Find where the given text appears and provide that cell's center as [x, y] coordinate. 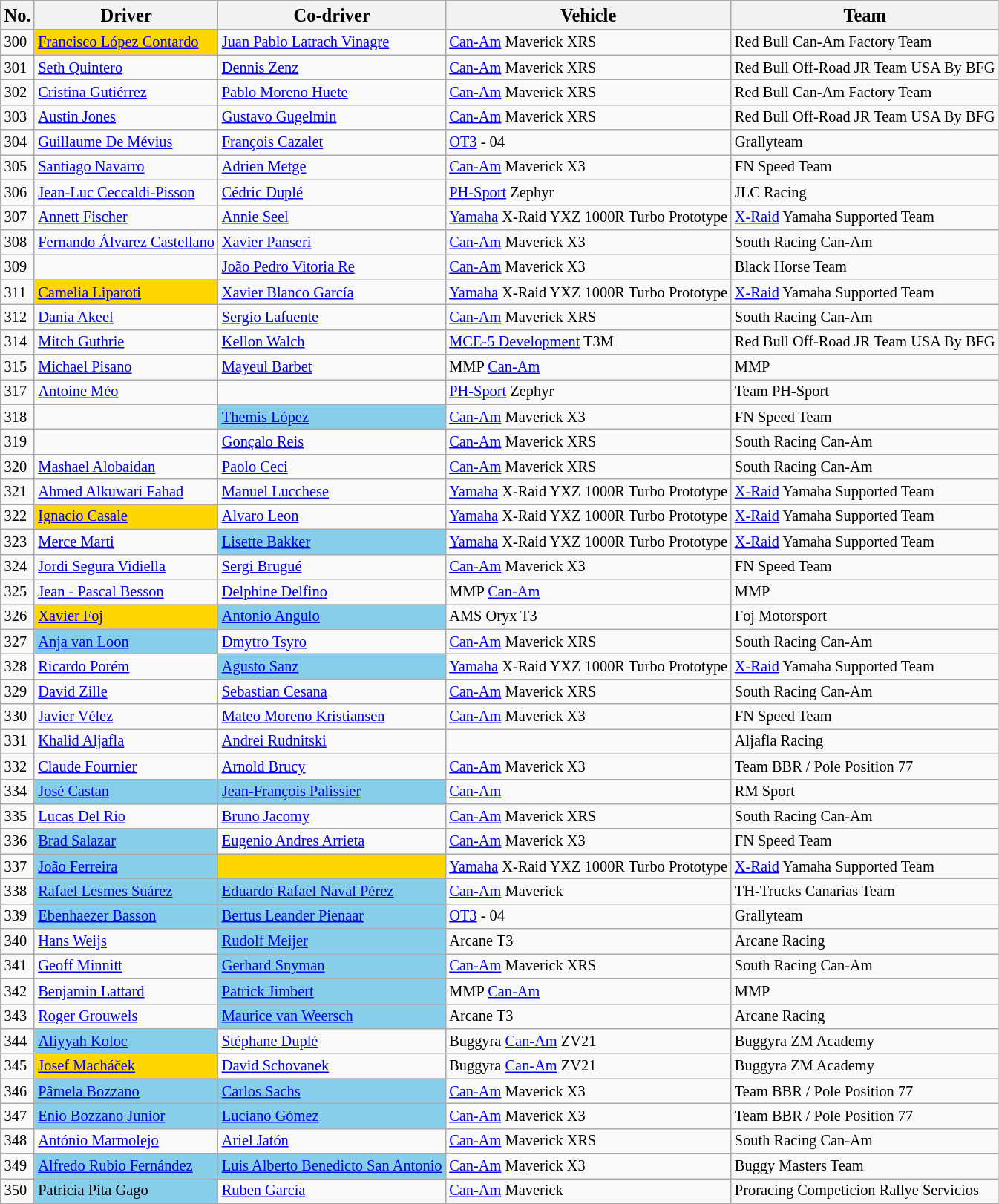
Javier Vélez [126, 717]
Francisco López Contardo [126, 42]
340 [18, 941]
327 [18, 642]
Cédric Duplé [332, 192]
350 [18, 1191]
Kellon Walch [332, 342]
Seth Quintero [126, 68]
345 [18, 1066]
No. [18, 15]
Xavier Panseri [332, 242]
David Zille [126, 691]
Merce Marti [126, 542]
334 [18, 792]
Guillaume De Mévius [126, 142]
Jean-François Palissier [332, 792]
341 [18, 966]
Alfredo Rubio Fernández [126, 1166]
339 [18, 916]
319 [18, 441]
Carlos Sachs [332, 1091]
305 [18, 167]
Ricardo Porém [126, 666]
348 [18, 1141]
Manuel Lucchese [332, 492]
Dania Akeel [126, 317]
Mitch Guthrie [126, 342]
Michael Pisano [126, 367]
Khalid Aljafla [126, 741]
335 [18, 816]
Sergio Lafuente [332, 317]
Bertus Leander Pienaar [332, 916]
344 [18, 1041]
Annie Seel [332, 217]
322 [18, 516]
Annett Fischer [126, 217]
Claude Fournier [126, 766]
318 [18, 417]
Antonio Angulo [332, 616]
Dmytro Tsyro [332, 642]
329 [18, 691]
Sergi Brugué [332, 567]
347 [18, 1116]
Xavier Blanco García [332, 292]
MCE-5 Development T3M [588, 342]
317 [18, 392]
Driver [126, 15]
338 [18, 891]
Foj Motorsport [865, 616]
AMS Oryx T3 [588, 616]
Xavier Foj [126, 616]
Rudolf Meijer [332, 941]
312 [18, 317]
Pâmela Bozzano [126, 1091]
RM Sport [865, 792]
Eugenio Andres Arrieta [332, 841]
301 [18, 68]
346 [18, 1091]
Cristina Gutiérrez [126, 92]
Team PH-Sport [865, 392]
António Marmolejo [126, 1141]
Agusto Sanz [332, 666]
Andrei Rudnitski [332, 741]
314 [18, 342]
Eduardo Rafael Naval Pérez [332, 891]
François Cazalet [332, 142]
331 [18, 741]
Alvaro Leon [332, 516]
Camelia Liparoti [126, 292]
Jean-Luc Ceccaldi-Pisson [126, 192]
303 [18, 117]
JLC Racing [865, 192]
311 [18, 292]
Brad Salazar [126, 841]
Co-driver [332, 15]
Jordi Segura Vidiella [126, 567]
Adrien Metge [332, 167]
Antoine Méo [126, 392]
Paolo Ceci [332, 467]
Lucas Del Rio [126, 816]
Bruno Jacomy [332, 816]
Fernando Álvarez Castellano [126, 242]
Austin Jones [126, 117]
300 [18, 42]
Hans Weijs [126, 941]
Sebastian Cesana [332, 691]
Vehicle [588, 15]
315 [18, 367]
Buggy Masters Team [865, 1166]
Lisette Bakker [332, 542]
Ruben García [332, 1191]
Stéphane Duplé [332, 1041]
Ahmed Alkuwari Fahad [126, 492]
Roger Grouwels [126, 1016]
302 [18, 92]
David Schovanek [332, 1066]
Can-Am [588, 792]
342 [18, 991]
Santiago Navarro [126, 167]
Gonçalo Reis [332, 441]
Enio Bozzano Junior [126, 1116]
328 [18, 666]
Ignacio Casale [126, 516]
Patricia Pita Gago [126, 1191]
Mateo Moreno Kristiansen [332, 717]
Jean - Pascal Besson [126, 591]
Luis Alberto Benedicto San Antonio [332, 1166]
307 [18, 217]
309 [18, 267]
Aljafla Racing [865, 741]
Maurice van Weersch [332, 1016]
Pablo Moreno Huete [332, 92]
323 [18, 542]
349 [18, 1166]
320 [18, 467]
308 [18, 242]
304 [18, 142]
Geoff Minnitt [126, 966]
Proracing Competicion Rallye Servicios [865, 1191]
TH-Trucks Canarias Team [865, 891]
Arnold Brucy [332, 766]
325 [18, 591]
Patrick Jimbert [332, 991]
Team [865, 15]
Josef Macháček [126, 1066]
Mashael Alobaidan [126, 467]
João Pedro Vitoria Re [332, 267]
Rafael Lesmes Suárez [126, 891]
Themis López [332, 417]
Benjamin Lattard [126, 991]
Anja van Loon [126, 642]
Gustavo Gugelmin [332, 117]
Luciano Gómez [332, 1116]
Aliyyah Koloc [126, 1041]
Juan Pablo Latrach Vinagre [332, 42]
332 [18, 766]
Ariel Jatón [332, 1141]
337 [18, 866]
Mayeul Barbet [332, 367]
326 [18, 616]
Delphine Delfino [332, 591]
336 [18, 841]
Ebenhaezer Basson [126, 916]
Dennis Zenz [332, 68]
Gerhard Snyman [332, 966]
João Ferreira [126, 866]
306 [18, 192]
330 [18, 717]
José Castan [126, 792]
343 [18, 1016]
Black Horse Team [865, 267]
324 [18, 567]
321 [18, 492]
